Return (x, y) of the center of cell containing provided text 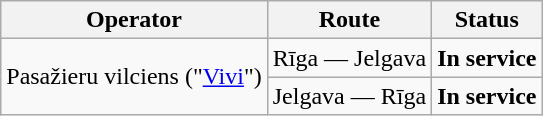
Rīga — Jelgava (349, 58)
Route (349, 20)
Operator (134, 20)
Pasažieru vilciens ("Vivi") (134, 77)
Status (487, 20)
Jelgava — Rīga (349, 96)
